Find where the given text appears and provide that cell's center as [x, y] coordinate. 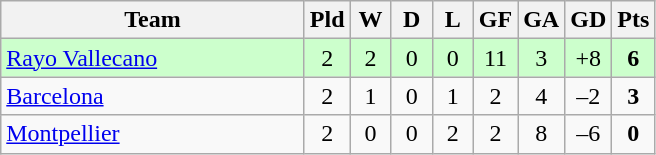
4 [542, 96]
8 [542, 134]
W [370, 20]
Montpellier [153, 134]
Rayo Vallecano [153, 58]
Barcelona [153, 96]
–6 [588, 134]
GD [588, 20]
GF [495, 20]
6 [634, 58]
+8 [588, 58]
GA [542, 20]
11 [495, 58]
L [452, 20]
D [412, 20]
Team [153, 20]
Pld [327, 20]
–2 [588, 96]
Pts [634, 20]
